Provide the (X, Y) coordinate of the cell's center where the given text is located.  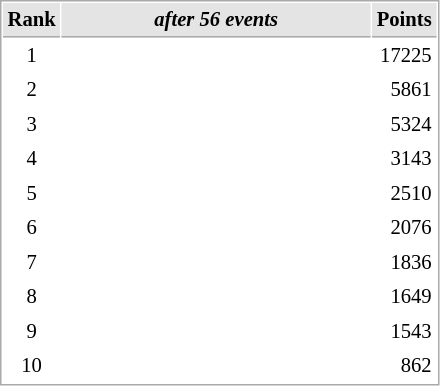
2 (32, 90)
3 (32, 124)
6 (32, 228)
9 (32, 332)
2076 (404, 228)
2510 (404, 194)
5861 (404, 90)
after 56 events (216, 20)
17225 (404, 56)
1649 (404, 296)
1543 (404, 332)
8 (32, 296)
10 (32, 366)
4 (32, 158)
Rank (32, 20)
5324 (404, 124)
5 (32, 194)
1 (32, 56)
862 (404, 366)
Points (404, 20)
7 (32, 262)
1836 (404, 262)
3143 (404, 158)
